Locate the cell with the specified text and output its (X, Y) center coordinate. 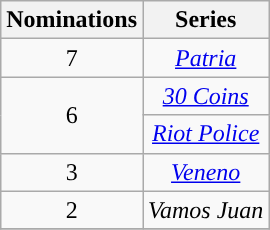
Patria (205, 58)
Nominations (72, 20)
Series (205, 20)
3 (72, 172)
30 Coins (205, 96)
6 (72, 115)
Vamos Juan (205, 210)
2 (72, 210)
Riot Police (205, 134)
7 (72, 58)
Veneno (205, 172)
